Pinpoint the cell where the given text exists, returning its [X, Y] midpoint coordinate. 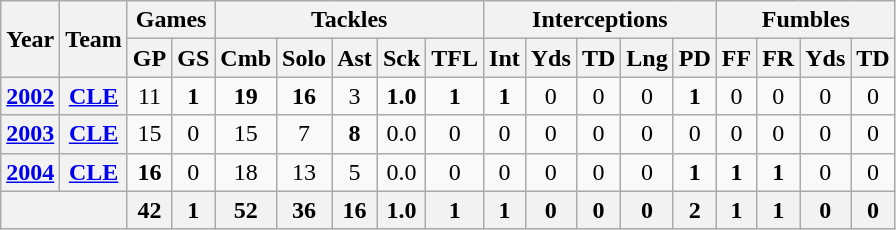
Lng [647, 58]
Interceptions [600, 20]
Team [94, 39]
3 [355, 96]
Sck [401, 58]
18 [246, 172]
Int [505, 58]
Fumbles [806, 20]
TFL [455, 58]
Ast [355, 58]
2003 [30, 134]
19 [246, 96]
5 [355, 172]
Cmb [246, 58]
2002 [30, 96]
GP [149, 58]
52 [246, 210]
FF [736, 58]
42 [149, 210]
2004 [30, 172]
2 [694, 210]
Solo [304, 58]
FR [778, 58]
7 [304, 134]
GS [194, 58]
8 [355, 134]
PD [694, 58]
Games [170, 20]
Year [30, 39]
36 [304, 210]
Tackles [350, 20]
13 [304, 172]
11 [149, 96]
